Locate the cell with the specified text and output its (X, Y) center coordinate. 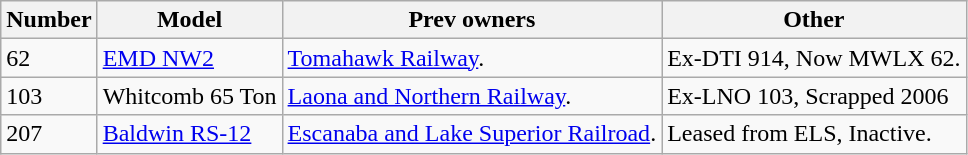
EMD NW2 (190, 58)
207 (49, 134)
Ex-DTI 914, Now MWLX 62. (814, 58)
Escanaba and Lake Superior Railroad. (472, 134)
62 (49, 58)
Tomahawk Railway. (472, 58)
Laona and Northern Railway. (472, 96)
Model (190, 20)
Leased from ELS, Inactive. (814, 134)
Other (814, 20)
Ex-LNO 103, Scrapped 2006 (814, 96)
Baldwin RS-12 (190, 134)
103 (49, 96)
Whitcomb 65 Ton (190, 96)
Number (49, 20)
Prev owners (472, 20)
